From the cell containing the given text, extract its center point as (X, Y) coordinate. 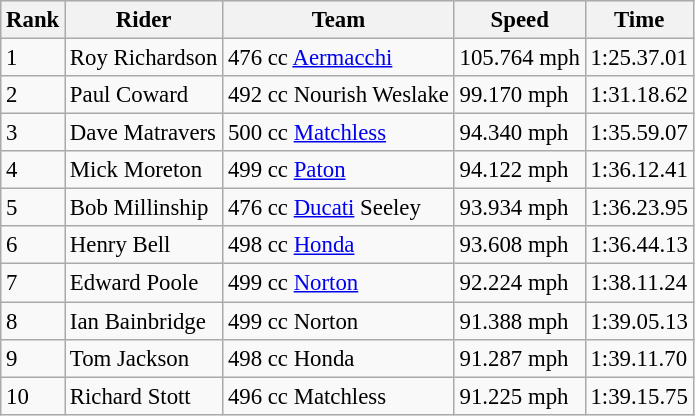
1:38.11.24 (639, 283)
91.287 mph (520, 358)
9 (33, 358)
1:36.12.41 (639, 170)
496 cc Matchless (339, 396)
500 cc Matchless (339, 133)
Paul Coward (144, 95)
92.224 mph (520, 283)
Henry Bell (144, 245)
476 cc Aermacchi (339, 58)
Richard Stott (144, 396)
5 (33, 208)
91.388 mph (520, 321)
1:31.18.62 (639, 95)
476 cc Ducati Seeley (339, 208)
3 (33, 133)
2 (33, 95)
Rank (33, 20)
1:36.23.95 (639, 208)
105.764 mph (520, 58)
1:36.44.13 (639, 245)
Rider (144, 20)
1 (33, 58)
91.225 mph (520, 396)
7 (33, 283)
1:39.15.75 (639, 396)
94.122 mph (520, 170)
4 (33, 170)
492 cc Nourish Weslake (339, 95)
Time (639, 20)
Ian Bainbridge (144, 321)
94.340 mph (520, 133)
1:39.05.13 (639, 321)
10 (33, 396)
93.934 mph (520, 208)
6 (33, 245)
8 (33, 321)
499 cc Paton (339, 170)
Edward Poole (144, 283)
Bob Millinship (144, 208)
Tom Jackson (144, 358)
99.170 mph (520, 95)
Dave Matravers (144, 133)
Mick Moreton (144, 170)
1:39.11.70 (639, 358)
93.608 mph (520, 245)
1:35.59.07 (639, 133)
Speed (520, 20)
Roy Richardson (144, 58)
1:25.37.01 (639, 58)
Team (339, 20)
